Scan for the cell matching the given text and deliver its [X, Y] coordinate at center. 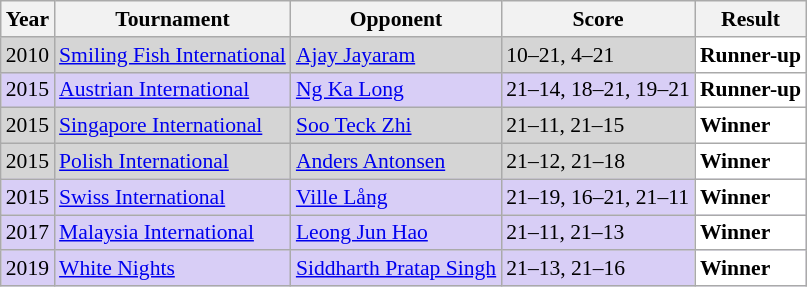
2010 [28, 55]
Swiss International [172, 197]
Opponent [396, 19]
Soo Teck Zhi [396, 126]
2019 [28, 269]
Malaysia International [172, 233]
Anders Antonsen [396, 162]
Singapore International [172, 126]
Tournament [172, 19]
Ajay Jayaram [396, 55]
Leong Jun Hao [396, 233]
Score [598, 19]
10–21, 4–21 [598, 55]
Ng Ka Long [396, 90]
21–13, 21–16 [598, 269]
White Nights [172, 269]
2017 [28, 233]
21–19, 16–21, 21–11 [598, 197]
Polish International [172, 162]
Siddharth Pratap Singh [396, 269]
21–12, 21–18 [598, 162]
21–14, 18–21, 19–21 [598, 90]
21–11, 21–15 [598, 126]
21–11, 21–13 [598, 233]
Austrian International [172, 90]
Ville Lång [396, 197]
Year [28, 19]
Smiling Fish International [172, 55]
Result [750, 19]
